Output the [X, Y] coordinate of the center of the cell containing the given text.  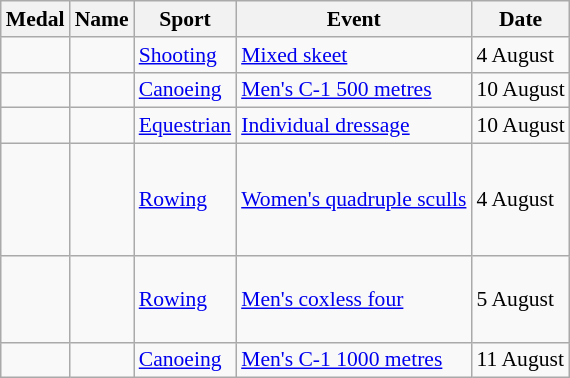
Shooting [185, 55]
Sport [185, 19]
Event [354, 19]
11 August [520, 360]
Name [102, 19]
Mixed skeet [354, 55]
Medal [36, 19]
Individual dressage [354, 126]
Men's C-1 500 metres [354, 90]
5 August [520, 300]
Men's coxless four [354, 300]
Equestrian [185, 126]
Men's C-1 1000 metres [354, 360]
Date [520, 19]
Women's quadruple sculls [354, 200]
